Provide the [x, y] coordinate of the cell's center where the given text is located.  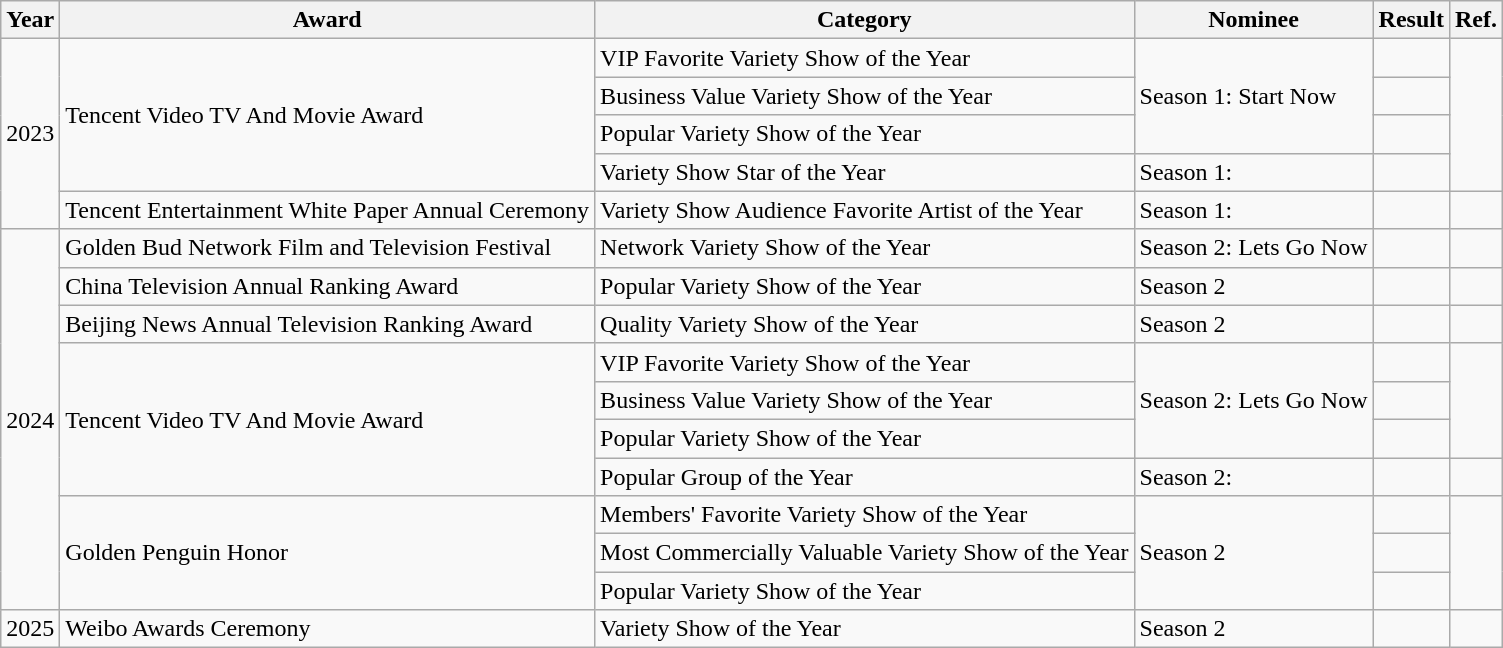
Ref. [1476, 20]
Tencent Entertainment White Paper Annual Ceremony [328, 210]
Golden Penguin Honor [328, 553]
Variety Show Audience Favorite Artist of the Year [864, 210]
Quality Variety Show of the Year [864, 324]
Golden Bud Network Film and Television Festival [328, 248]
Variety Show of the Year [864, 629]
Year [30, 20]
Category [864, 20]
Network Variety Show of the Year [864, 248]
Result [1411, 20]
Award [328, 20]
Popular Group of the Year [864, 477]
Beijing News Annual Television Ranking Award [328, 324]
Season 2: [1254, 477]
Weibo Awards Ceremony [328, 629]
Nominee [1254, 20]
Most Commercially Valuable Variety Show of the Year [864, 553]
Variety Show Star of the Year [864, 172]
2024 [30, 420]
2023 [30, 134]
2025 [30, 629]
Members' Favorite Variety Show of the Year [864, 515]
China Television Annual Ranking Award [328, 286]
Season 1: Start Now [1254, 96]
